Output the [x, y] coordinate of the center of the cell containing the given text.  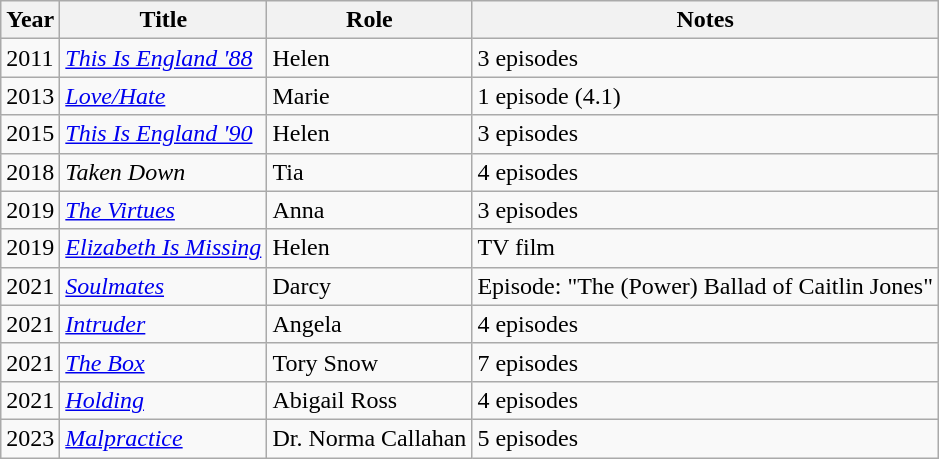
Angela [370, 324]
Notes [706, 20]
Marie [370, 96]
2013 [30, 96]
TV film [706, 248]
Elizabeth Is Missing [164, 248]
5 episodes [706, 438]
Dr. Norma Callahan [370, 438]
Love/Hate [164, 96]
Abigail Ross [370, 400]
The Box [164, 362]
This Is England '90 [164, 134]
Tia [370, 172]
7 episodes [706, 362]
The Virtues [164, 210]
Soulmates [164, 286]
Title [164, 20]
Intruder [164, 324]
Holding [164, 400]
This Is England '88 [164, 58]
Episode: "The (Power) Ballad of Caitlin Jones" [706, 286]
Taken Down [164, 172]
Anna [370, 210]
2011 [30, 58]
2018 [30, 172]
1 episode (4.1) [706, 96]
Year [30, 20]
Darcy [370, 286]
Malpractice [164, 438]
2015 [30, 134]
2023 [30, 438]
Tory Snow [370, 362]
Role [370, 20]
